Scan for the cell matching the given text and deliver its [x, y] coordinate at center. 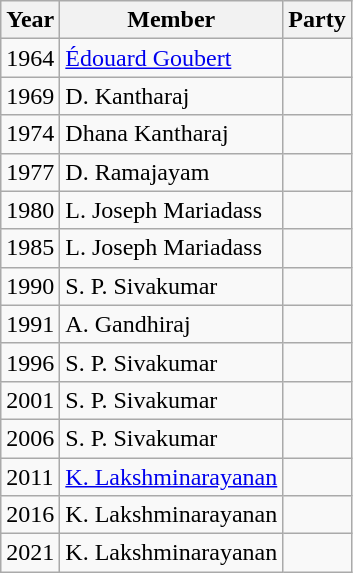
1977 [30, 172]
D. Ramajayam [172, 172]
1990 [30, 286]
1969 [30, 96]
1991 [30, 324]
Party [317, 20]
1996 [30, 362]
Édouard Goubert [172, 58]
1964 [30, 58]
2001 [30, 400]
Member [172, 20]
Year [30, 20]
2021 [30, 553]
1974 [30, 134]
1980 [30, 210]
Dhana Kantharaj [172, 134]
D. Kantharaj [172, 96]
2016 [30, 515]
A. Gandhiraj [172, 324]
2006 [30, 438]
1985 [30, 248]
2011 [30, 477]
